Return (x, y) of the center of cell containing provided text 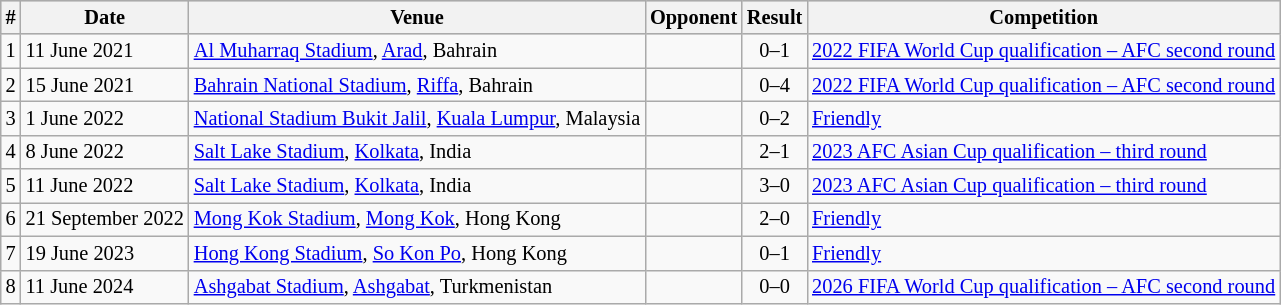
0–2 (774, 118)
2–0 (774, 219)
Ashgabat Stadium, Ashgabat, Turkmenistan (417, 287)
11 June 2022 (105, 186)
11 June 2021 (105, 51)
0–4 (774, 85)
3 (11, 118)
Date (105, 17)
Competition (1044, 17)
Al Muharraq Stadium, Arad, Bahrain (417, 51)
Result (774, 17)
Bahrain National Stadium, Riffa, Bahrain (417, 85)
6 (11, 219)
3–0 (774, 186)
21 September 2022 (105, 219)
15 June 2021 (105, 85)
Mong Kok Stadium, Mong Kok, Hong Kong (417, 219)
Venue (417, 17)
0–0 (774, 287)
National Stadium Bukit Jalil, Kuala Lumpur, Malaysia (417, 118)
2 (11, 85)
5 (11, 186)
1 (11, 51)
8 (11, 287)
2–1 (774, 152)
Opponent (694, 17)
11 June 2024 (105, 287)
8 June 2022 (105, 152)
1 June 2022 (105, 118)
4 (11, 152)
Hong Kong Stadium, So Kon Po, Hong Kong (417, 253)
2026 FIFA World Cup qualification – AFC second round (1044, 287)
7 (11, 253)
# (11, 17)
19 June 2023 (105, 253)
